Output the [x, y] coordinate of the center of the cell containing the given text.  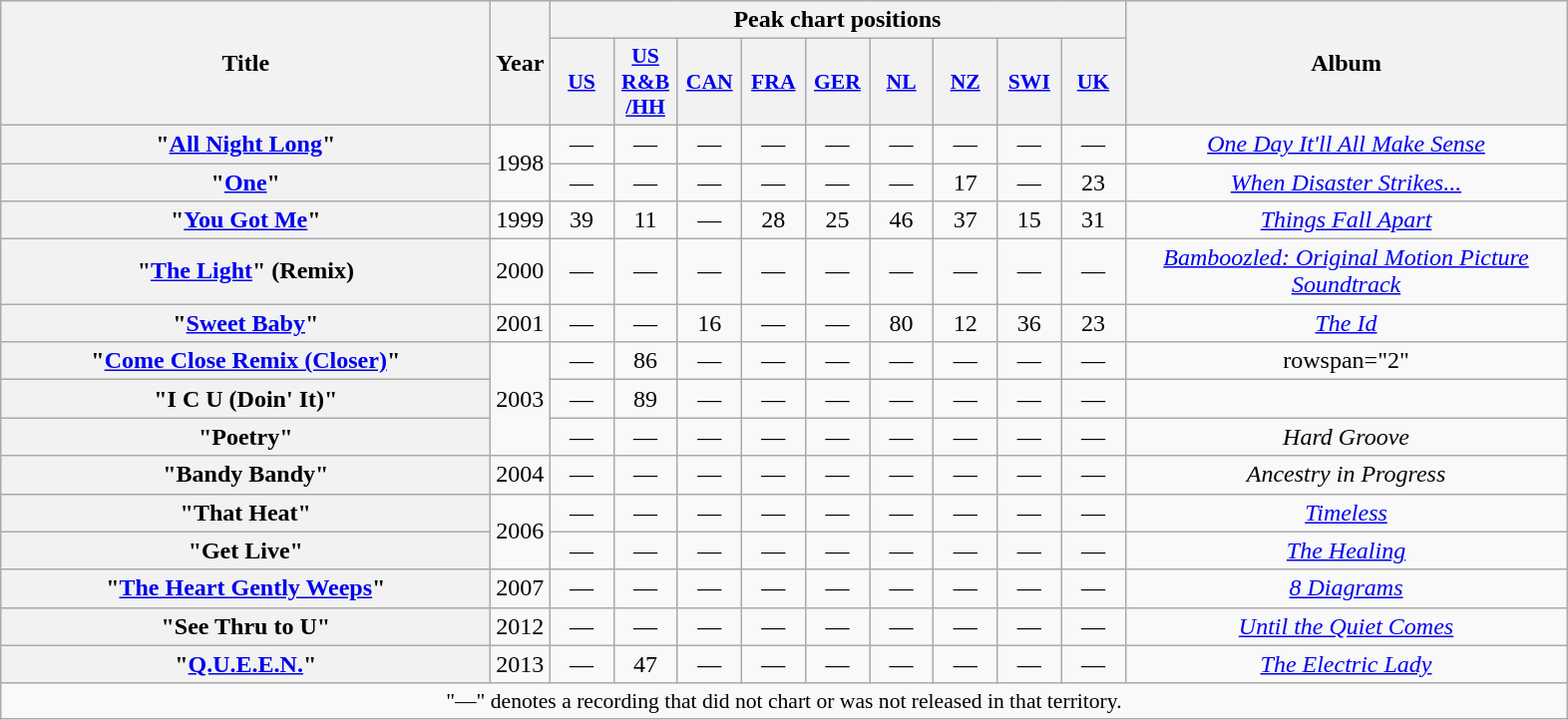
2012 [521, 626]
Album [1347, 64]
US R&B/HH [645, 82]
Year [521, 64]
"Sweet Baby" [245, 323]
NZ [966, 82]
"Bandy Bandy" [245, 475]
46 [902, 220]
"—" denotes a recording that did not chart or was not released in that territory. [784, 701]
"All Night Long" [245, 144]
US [582, 82]
8 Diagrams [1347, 588]
2007 [521, 588]
25 [837, 220]
SWI [1029, 82]
CAN [709, 82]
11 [645, 220]
The Electric Lady [1347, 664]
16 [709, 323]
"Poetry" [245, 437]
2004 [521, 475]
One Day It'll All Make Sense [1347, 144]
37 [966, 220]
31 [1093, 220]
1999 [521, 220]
39 [582, 220]
2000 [521, 271]
Timeless [1347, 513]
2006 [521, 532]
89 [645, 399]
"Q.U.E.E.N." [245, 664]
Hard Groove [1347, 437]
"The Heart Gently Weeps" [245, 588]
Things Fall Apart [1347, 220]
1998 [521, 163]
Bamboozled: Original Motion Picture Soundtrack [1347, 271]
15 [1029, 220]
28 [773, 220]
"Come Close Remix (Closer)" [245, 361]
Until the Quiet Comes [1347, 626]
80 [902, 323]
When Disaster Strikes... [1347, 182]
"The Light" (Remix) [245, 271]
Peak chart positions [838, 20]
86 [645, 361]
The Healing [1347, 550]
"You Got Me" [245, 220]
2003 [521, 399]
"Get Live" [245, 550]
Title [245, 64]
rowspan="2" [1347, 361]
Ancestry in Progress [1347, 475]
FRA [773, 82]
"That Heat" [245, 513]
12 [966, 323]
2001 [521, 323]
2013 [521, 664]
The Id [1347, 323]
UK [1093, 82]
GER [837, 82]
36 [1029, 323]
"See Thru to U" [245, 626]
NL [902, 82]
"One" [245, 182]
17 [966, 182]
47 [645, 664]
"I C U (Doin' It)" [245, 399]
